Scan for the cell matching the given text and deliver its (x, y) coordinate at center. 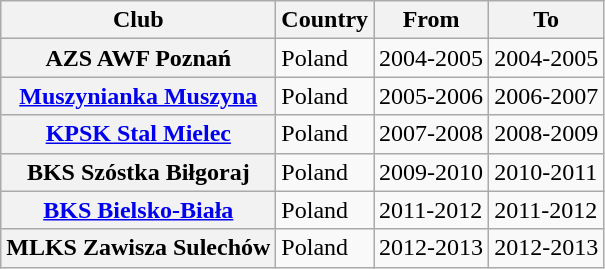
Club (138, 20)
2010-2011 (546, 172)
AZS AWF Poznań (138, 58)
To (546, 20)
KPSK Stal Mielec (138, 134)
Country (325, 20)
MLKS Zawisza Sulechów (138, 248)
BKS Bielsko-Biała (138, 210)
Muszynianka Muszyna (138, 96)
2005-2006 (432, 96)
2007-2008 (432, 134)
2006-2007 (546, 96)
2008-2009 (546, 134)
2009-2010 (432, 172)
From (432, 20)
BKS Szóstka Biłgoraj (138, 172)
